Identify which cell holds the provided text, then report its [x, y] central coordinate. 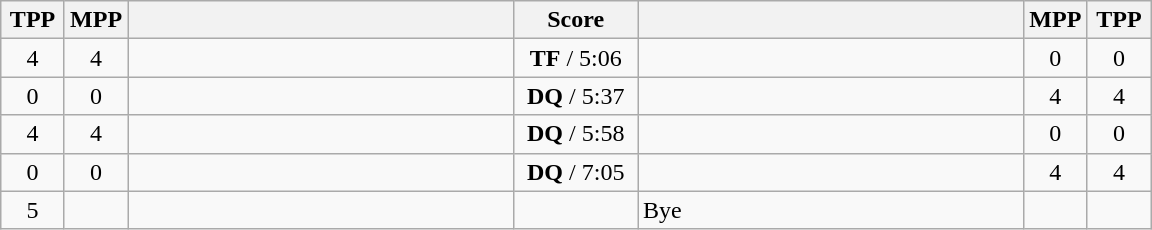
DQ / 7:05 [576, 172]
5 [33, 210]
DQ / 5:58 [576, 134]
Score [576, 20]
DQ / 5:37 [576, 96]
Bye [831, 210]
TF / 5:06 [576, 58]
